Scan for the cell matching the given text and deliver its [x, y] coordinate at center. 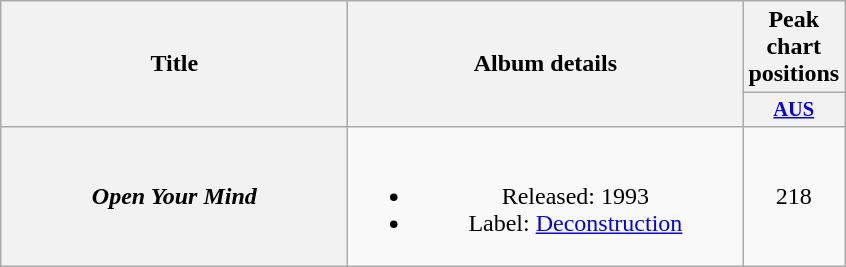
Open Your Mind [174, 196]
Title [174, 64]
218 [794, 196]
AUS [794, 110]
Album details [546, 64]
Peak chart positions [794, 47]
Released: 1993Label: Deconstruction [546, 196]
